Search for the cell housing the specified text and yield its (x, y) center coordinate. 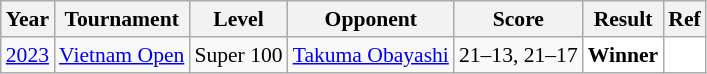
2023 (28, 55)
Takuma Obayashi (371, 55)
Year (28, 19)
Level (238, 19)
Tournament (122, 19)
Opponent (371, 19)
Winner (624, 55)
Super 100 (238, 55)
Ref (684, 19)
Result (624, 19)
21–13, 21–17 (518, 55)
Score (518, 19)
Vietnam Open (122, 55)
